For the text-containing cell, return its midpoint in (X, Y) coordinate format. 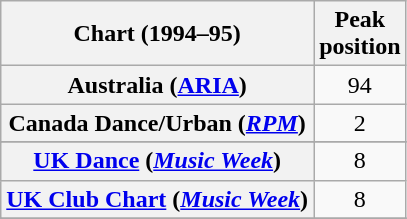
Canada Dance/Urban (RPM) (158, 123)
2 (360, 123)
Chart (1994–95) (158, 34)
94 (360, 85)
Australia (ARIA) (158, 85)
UK Dance (Music Week) (158, 161)
Peakposition (360, 34)
UK Club Chart (Music Week) (158, 199)
